Return the [x, y] coordinate for the center point of the cell that contains the specified text.  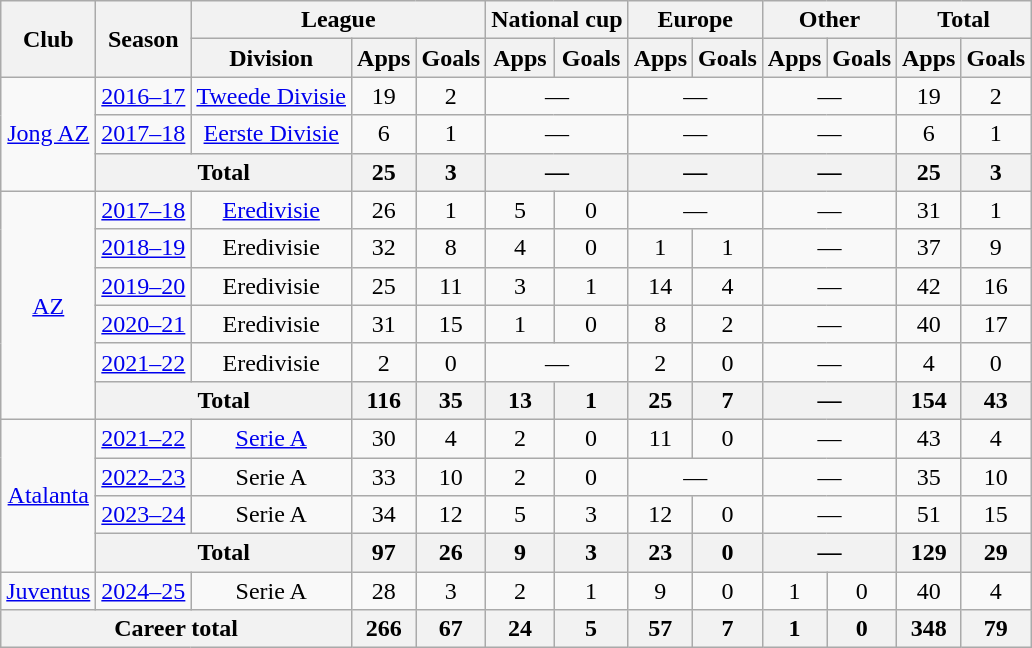
Eerste Divisie [272, 134]
Tweede Divisie [272, 96]
79 [996, 629]
97 [384, 553]
2023–24 [144, 515]
2018–19 [144, 248]
Other [829, 20]
67 [451, 629]
13 [520, 400]
33 [384, 477]
Season [144, 39]
Jong AZ [48, 134]
37 [929, 248]
42 [929, 286]
2016–17 [144, 96]
23 [660, 553]
16 [996, 286]
129 [929, 553]
AZ [48, 305]
National cup [557, 20]
24 [520, 629]
Juventus [48, 591]
154 [929, 400]
14 [660, 286]
Division [272, 58]
30 [384, 438]
57 [660, 629]
Europe [695, 20]
51 [929, 515]
29 [996, 553]
2020–21 [144, 324]
28 [384, 591]
League [338, 20]
348 [929, 629]
17 [996, 324]
266 [384, 629]
2024–25 [144, 591]
116 [384, 400]
Atalanta [48, 495]
32 [384, 248]
2019–20 [144, 286]
Club [48, 39]
Career total [176, 629]
34 [384, 515]
2022–23 [144, 477]
